Scan for the cell matching the given text and deliver its (X, Y) coordinate at center. 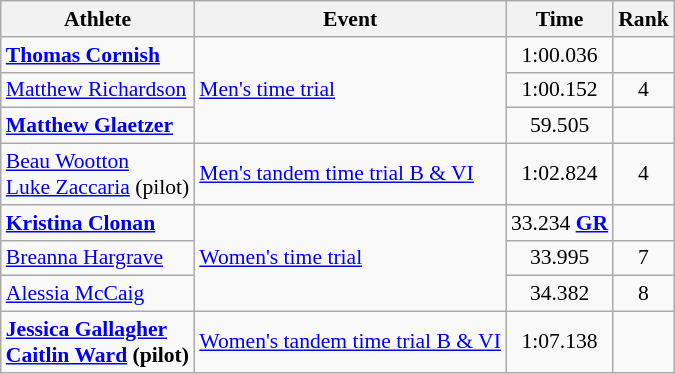
Men's tandem time trial B & VI (350, 174)
Athlete (98, 19)
Alessia McCaig (98, 294)
34.382 (560, 294)
8 (644, 294)
Time (560, 19)
Women's time trial (350, 258)
Matthew Glaetzer (98, 126)
Rank (644, 19)
Thomas Cornish (98, 55)
33.234 GR (560, 223)
1:07.138 (560, 342)
1:02.824 (560, 174)
Beau WoottonLuke Zaccaria (pilot) (98, 174)
33.995 (560, 258)
59.505 (560, 126)
Breanna Hargrave (98, 258)
Women's tandem time trial B & VI (350, 342)
Kristina Clonan (98, 223)
1:00.152 (560, 90)
7 (644, 258)
Jessica GallagherCaitlin Ward (pilot) (98, 342)
Matthew Richardson (98, 90)
Event (350, 19)
1:00.036 (560, 55)
Men's time trial (350, 90)
